For the text-containing cell, return its midpoint in [x, y] coordinate format. 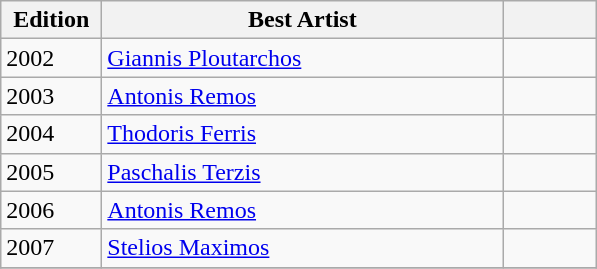
2005 [52, 172]
2007 [52, 248]
Stelios Maximos [302, 248]
2004 [52, 134]
2002 [52, 58]
2003 [52, 96]
Best Artist [302, 20]
Paschalis Terzis [302, 172]
Giannis Ploutarchos [302, 58]
2006 [52, 210]
Edition [52, 20]
Thodoris Ferris [302, 134]
